Scan for the cell matching the given text and deliver its [X, Y] coordinate at center. 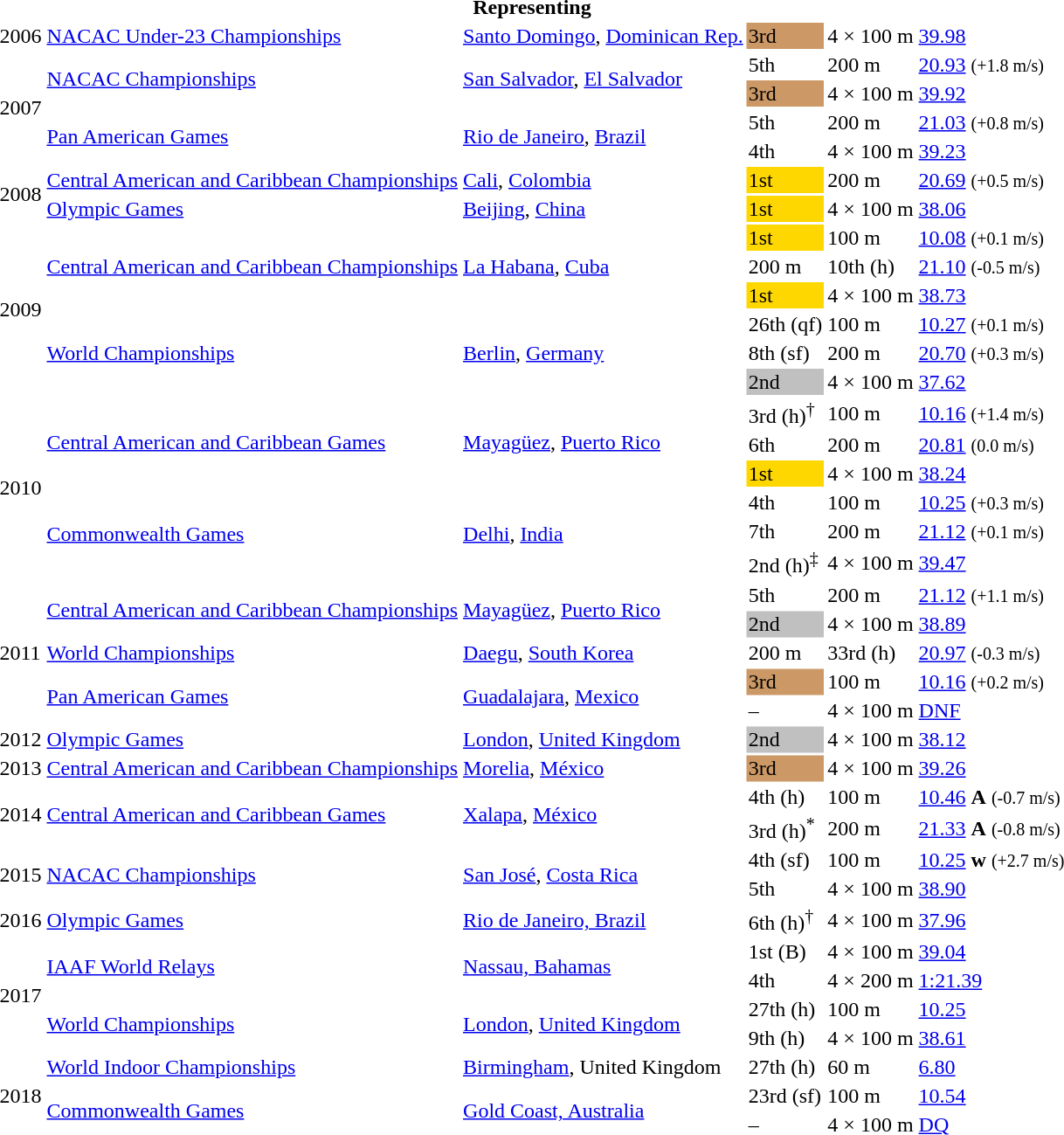
8th (sf) [785, 353]
Beijing, China [604, 209]
San José, Costa Rica [604, 874]
33rd (h) [870, 653]
26th (qf) [785, 324]
Commonwealth Games [252, 534]
4th (sf) [785, 860]
Cali, Colombia [604, 180]
Guadalajara, Mexico [604, 696]
2nd (h)‡ [785, 563]
Santo Domingo, Dominican Rep. [604, 36]
Xalapa, México [604, 814]
60 m [870, 1068]
La Habana, Cuba [604, 266]
7th [785, 531]
San Salvador, El Salvador [604, 79]
NACAC Under-23 Championships [252, 36]
10th (h) [870, 266]
9th (h) [785, 1039]
Nassau, Bahamas [604, 966]
Daegu, South Korea [604, 653]
3rd (h)* [785, 828]
World Indoor Championships [252, 1068]
Berlin, Germany [604, 353]
23rd (sf) [785, 1097]
3rd (h)† [785, 413]
6th [785, 445]
4 × 200 m [870, 981]
1st (B) [785, 952]
Birmingham, United Kingdom [604, 1068]
Morelia, México [604, 768]
Delhi, India [604, 534]
6th (h)† [785, 920]
IAAF World Relays [252, 966]
– [785, 710]
4th (h) [785, 797]
